Search for the cell housing the specified text and yield its [x, y] center coordinate. 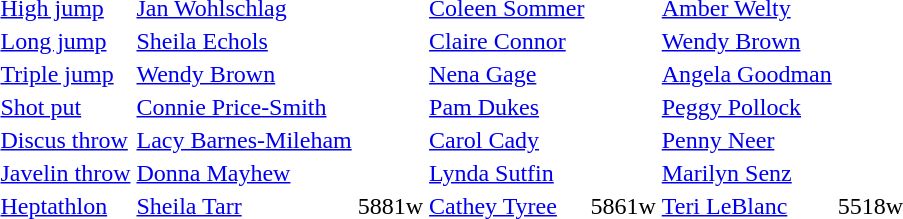
Lacy Barnes-Mileham [244, 140]
Sheila Echols [244, 41]
Pam Dukes [507, 107]
Donna Mayhew [244, 173]
Carol Cady [507, 140]
Penny Neer [746, 140]
Peggy Pollock [746, 107]
Marilyn Senz [746, 173]
Connie Price-Smith [244, 107]
Angela Goodman [746, 74]
Claire Connor [507, 41]
Lynda Sutfin [507, 173]
Nena Gage [507, 74]
